Pinpoint the cell where the given text exists, returning its (X, Y) midpoint coordinate. 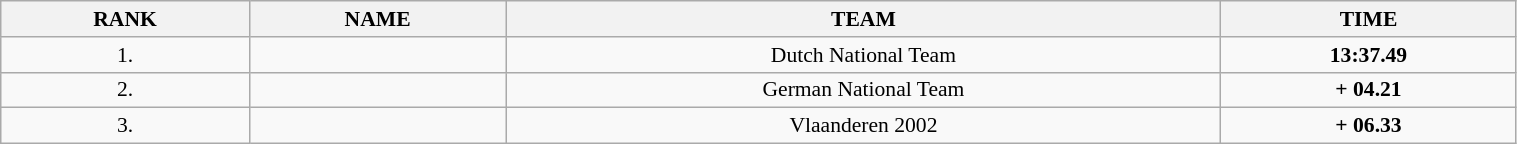
NAME (378, 19)
2. (126, 90)
3. (126, 126)
+ 06.33 (1368, 126)
German National Team (864, 90)
1. (126, 55)
13:37.49 (1368, 55)
TEAM (864, 19)
Vlaanderen 2002 (864, 126)
RANK (126, 19)
+ 04.21 (1368, 90)
Dutch National Team (864, 55)
TIME (1368, 19)
